Extract the [x, y] coordinate from the center of the cell holding the provided text.  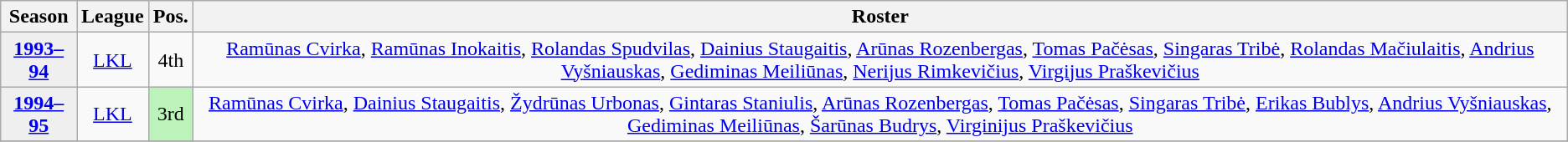
Pos. [171, 17]
Season [39, 17]
4th [171, 60]
3rd [171, 114]
1993–94 [39, 60]
Roster [879, 17]
1994–95 [39, 114]
League [113, 17]
